Search for the cell housing the specified text and yield its (x, y) center coordinate. 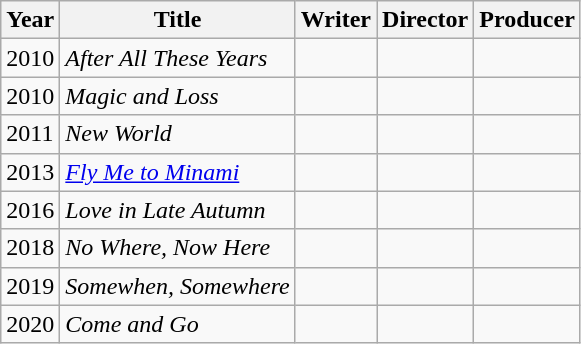
2018 (30, 248)
Come and Go (178, 324)
Director (426, 20)
2019 (30, 286)
Love in Late Autumn (178, 210)
New World (178, 134)
After All These Years (178, 58)
2011 (30, 134)
Year (30, 20)
Writer (336, 20)
Fly Me to Minami (178, 172)
Somewhen, Somewhere (178, 286)
Magic and Loss (178, 96)
2013 (30, 172)
No Where, Now Here (178, 248)
Producer (528, 20)
2016 (30, 210)
2020 (30, 324)
Title (178, 20)
